Return [X, Y] of the center of cell containing provided text 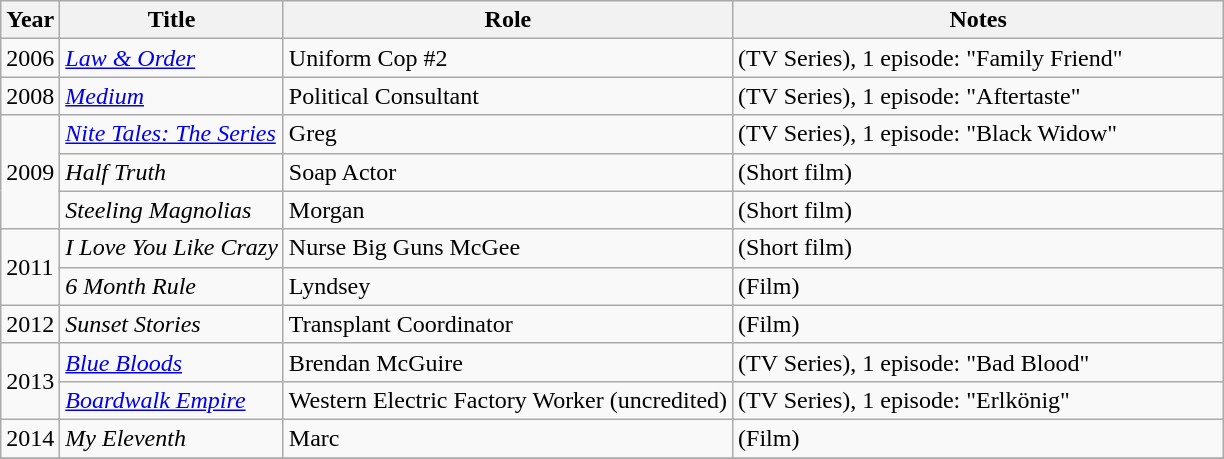
Medium [172, 96]
(TV Series), 1 episode: "Bad Blood" [978, 362]
2014 [30, 438]
My Eleventh [172, 438]
Western Electric Factory Worker (uncredited) [508, 400]
2011 [30, 267]
Nite Tales: The Series [172, 134]
Transplant Coordinator [508, 324]
(TV Series), 1 episode: "Erlkönig" [978, 400]
2009 [30, 172]
Sunset Stories [172, 324]
2012 [30, 324]
Lyndsey [508, 286]
Soap Actor [508, 172]
Brendan McGuire [508, 362]
(TV Series), 1 episode: "Aftertaste" [978, 96]
Blue Bloods [172, 362]
Morgan [508, 210]
Steeling Magnolias [172, 210]
(TV Series), 1 episode: "Black Widow" [978, 134]
Role [508, 20]
Law & Order [172, 58]
(TV Series), 1 episode: "Family Friend" [978, 58]
Nurse Big Guns McGee [508, 248]
6 Month Rule [172, 286]
2008 [30, 96]
Title [172, 20]
Uniform Cop #2 [508, 58]
I Love You Like Crazy [172, 248]
Greg [508, 134]
Half Truth [172, 172]
Year [30, 20]
2006 [30, 58]
Boardwalk Empire [172, 400]
2013 [30, 381]
Notes [978, 20]
Political Consultant [508, 96]
Marc [508, 438]
